Return the [x, y] coordinate for the center point of the cell that contains the specified text.  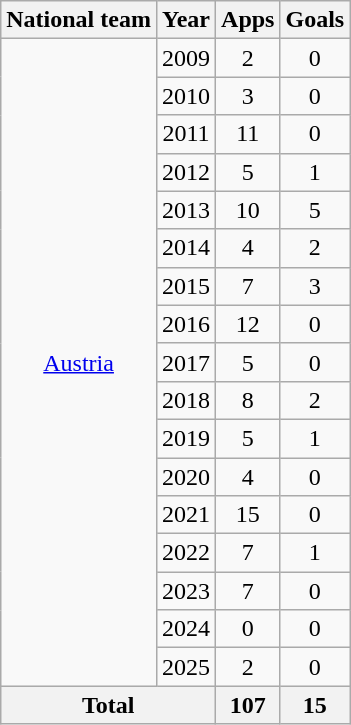
Total [108, 705]
2009 [186, 58]
2018 [186, 400]
8 [248, 400]
2016 [186, 324]
2017 [186, 362]
Year [186, 20]
Apps [248, 20]
12 [248, 324]
2020 [186, 477]
2011 [186, 134]
2024 [186, 629]
2014 [186, 248]
2015 [186, 286]
National team [79, 20]
Austria [79, 362]
2013 [186, 210]
2025 [186, 667]
Goals [315, 20]
107 [248, 705]
2012 [186, 172]
2023 [186, 591]
2019 [186, 438]
11 [248, 134]
2010 [186, 96]
2021 [186, 515]
2022 [186, 553]
10 [248, 210]
